Provide the [x, y] coordinate of the cell's center where the given text is located.  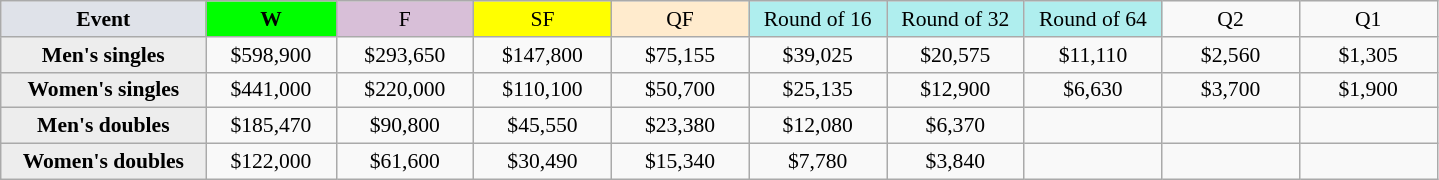
Women's doubles [104, 162]
$75,155 [680, 55]
$11,110 [1093, 55]
$3,700 [1231, 90]
$12,080 [818, 126]
$122,000 [271, 162]
$6,370 [955, 126]
$20,575 [955, 55]
Q2 [1231, 19]
$185,470 [271, 126]
$2,560 [1231, 55]
W [271, 19]
F [405, 19]
$598,900 [271, 55]
$50,700 [680, 90]
$110,100 [543, 90]
SF [543, 19]
Round of 32 [955, 19]
Q1 [1368, 19]
$1,305 [1368, 55]
Round of 16 [818, 19]
$12,900 [955, 90]
$90,800 [405, 126]
$61,600 [405, 162]
$220,000 [405, 90]
$45,550 [543, 126]
$25,135 [818, 90]
$6,630 [1093, 90]
$3,840 [955, 162]
Women's singles [104, 90]
Men's singles [104, 55]
$30,490 [543, 162]
Round of 64 [1093, 19]
Event [104, 19]
QF [680, 19]
$7,780 [818, 162]
$23,380 [680, 126]
$39,025 [818, 55]
$15,340 [680, 162]
$441,000 [271, 90]
Men's doubles [104, 126]
$147,800 [543, 55]
$1,900 [1368, 90]
$293,650 [405, 55]
